Output the [x, y] coordinate of the center of the cell containing the given text.  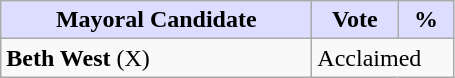
Beth West (X) [156, 58]
Vote [355, 20]
Acclaimed [383, 58]
Mayoral Candidate [156, 20]
% [426, 20]
